Pinpoint the cell where the given text exists, returning its (x, y) midpoint coordinate. 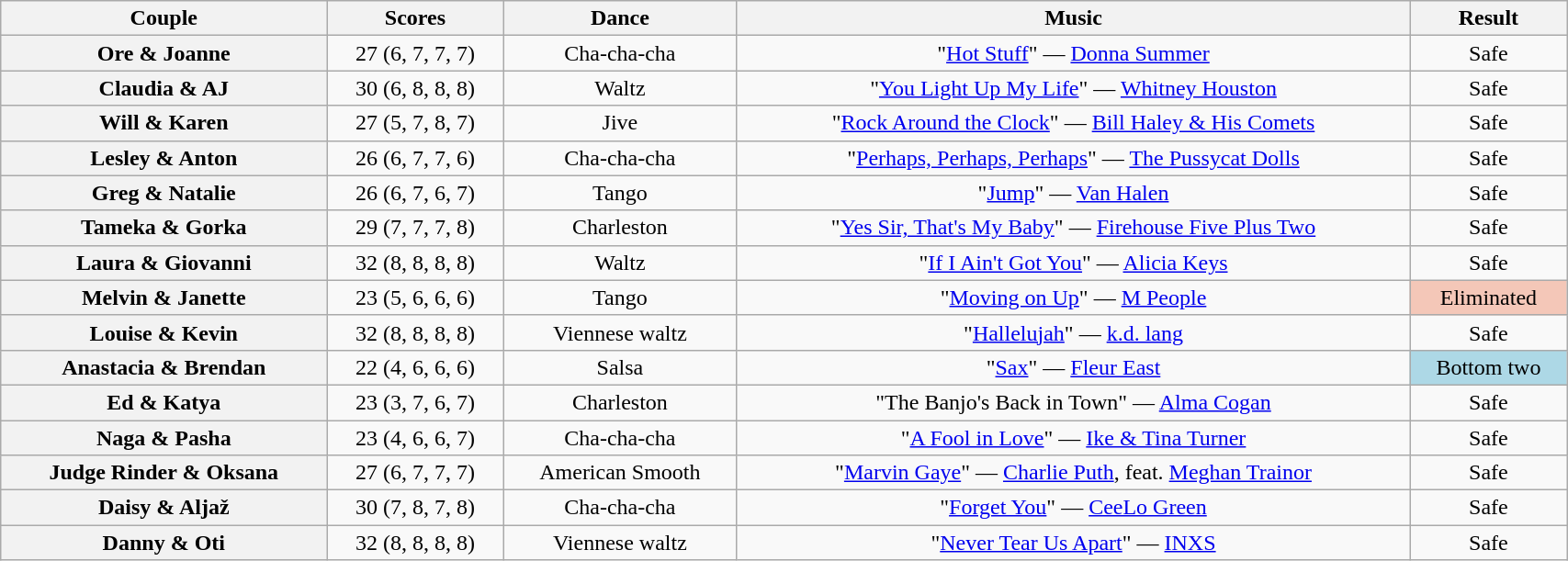
Judge Rinder & Oksana (164, 473)
Will & Karen (164, 123)
Dance (620, 18)
"Forget You" — CeeLo Green (1073, 508)
26 (6, 7, 7, 6) (415, 158)
"You Light Up My Life" — Whitney Houston (1073, 88)
"Perhaps, Perhaps, Perhaps" — The Pussycat Dolls (1073, 158)
Naga & Pasha (164, 438)
Lesley & Anton (164, 158)
Eliminated (1488, 297)
Jive (620, 123)
Couple (164, 18)
"Rock Around the Clock" — Bill Haley & His Comets (1073, 123)
Tameka & Gorka (164, 228)
Greg & Natalie (164, 193)
"Jump" — Van Halen (1073, 193)
30 (7, 8, 7, 8) (415, 508)
29 (7, 7, 7, 8) (415, 228)
Bottom two (1488, 367)
Result (1488, 18)
30 (6, 8, 8, 8) (415, 88)
"Never Tear Us Apart" — INXS (1073, 543)
"Hallelujah" — k.d. lang (1073, 332)
26 (6, 7, 6, 7) (415, 193)
Ed & Katya (164, 402)
"Sax" — Fleur East (1073, 367)
American Smooth (620, 473)
Melvin & Janette (164, 297)
Danny & Oti (164, 543)
22 (4, 6, 6, 6) (415, 367)
"Moving on Up" — M People (1073, 297)
"A Fool in Love" — Ike & Tina Turner (1073, 438)
Anastacia & Brendan (164, 367)
"If I Ain't Got You" — Alicia Keys (1073, 263)
23 (5, 6, 6, 6) (415, 297)
Salsa (620, 367)
23 (4, 6, 6, 7) (415, 438)
Laura & Giovanni (164, 263)
Claudia & AJ (164, 88)
27 (5, 7, 8, 7) (415, 123)
Daisy & Aljaž (164, 508)
"Marvin Gaye" — Charlie Puth, feat. Meghan Trainor (1073, 473)
Scores (415, 18)
23 (3, 7, 6, 7) (415, 402)
Music (1073, 18)
"Yes Sir, That's My Baby" — Firehouse Five Plus Two (1073, 228)
Louise & Kevin (164, 332)
"Hot Stuff" — Donna Summer (1073, 53)
Ore & Joanne (164, 53)
"The Banjo's Back in Town" — Alma Cogan (1073, 402)
